Locate the cell with the specified text and output its (X, Y) center coordinate. 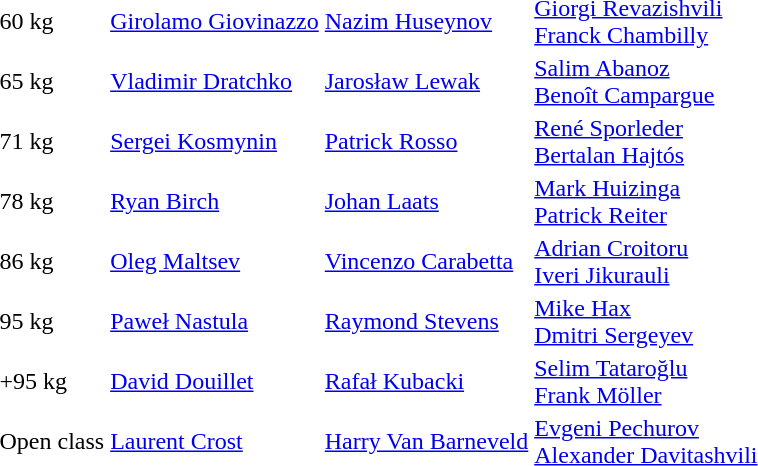
Vladimir Dratchko (215, 82)
Paweł Nastula (215, 322)
Jarosław Lewak (426, 82)
Patrick Rosso (426, 142)
Raymond Stevens (426, 322)
Oleg Maltsev (215, 262)
Johan Laats (426, 202)
Ryan Birch (215, 202)
Vincenzo Carabetta (426, 262)
David Douillet (215, 382)
Sergei Kosmynin (215, 142)
Rafał Kubacki (426, 382)
